Detect which cell encompasses the target text, then output its [X, Y] center coordinate. 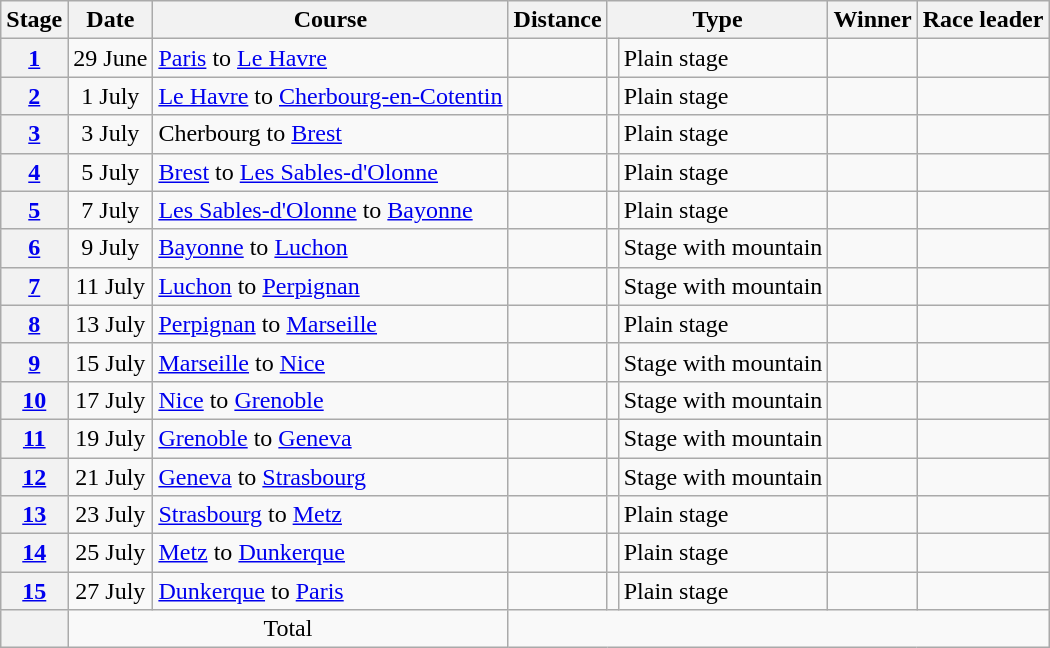
3 July [110, 134]
19 July [110, 438]
Bayonne to Luchon [330, 248]
5 July [110, 172]
Winner [872, 20]
Distance [558, 20]
Total [288, 629]
6 [34, 248]
2 [34, 96]
1 July [110, 96]
Luchon to Perpignan [330, 286]
Grenoble to Geneva [330, 438]
12 [34, 477]
Strasbourg to Metz [330, 515]
Cherbourg to Brest [330, 134]
Geneva to Strasbourg [330, 477]
13 [34, 515]
Course [330, 20]
Metz to Dunkerque [330, 553]
15 [34, 591]
10 [34, 400]
1 [34, 58]
21 July [110, 477]
Le Havre to Cherbourg-en-Cotentin [330, 96]
Nice to Grenoble [330, 400]
15 July [110, 362]
27 July [110, 591]
7 July [110, 210]
Paris to Le Havre [330, 58]
Type [718, 20]
Stage [34, 20]
Race leader [983, 20]
9 July [110, 248]
29 June [110, 58]
11 July [110, 286]
Marseille to Nice [330, 362]
4 [34, 172]
Brest to Les Sables-d'Olonne [330, 172]
5 [34, 210]
11 [34, 438]
25 July [110, 553]
17 July [110, 400]
Date [110, 20]
Les Sables-d'Olonne to Bayonne [330, 210]
3 [34, 134]
14 [34, 553]
23 July [110, 515]
8 [34, 324]
9 [34, 362]
13 July [110, 324]
Dunkerque to Paris [330, 591]
Perpignan to Marseille [330, 324]
7 [34, 286]
